Extract the (X, Y) coordinate from the center of the cell holding the provided text.  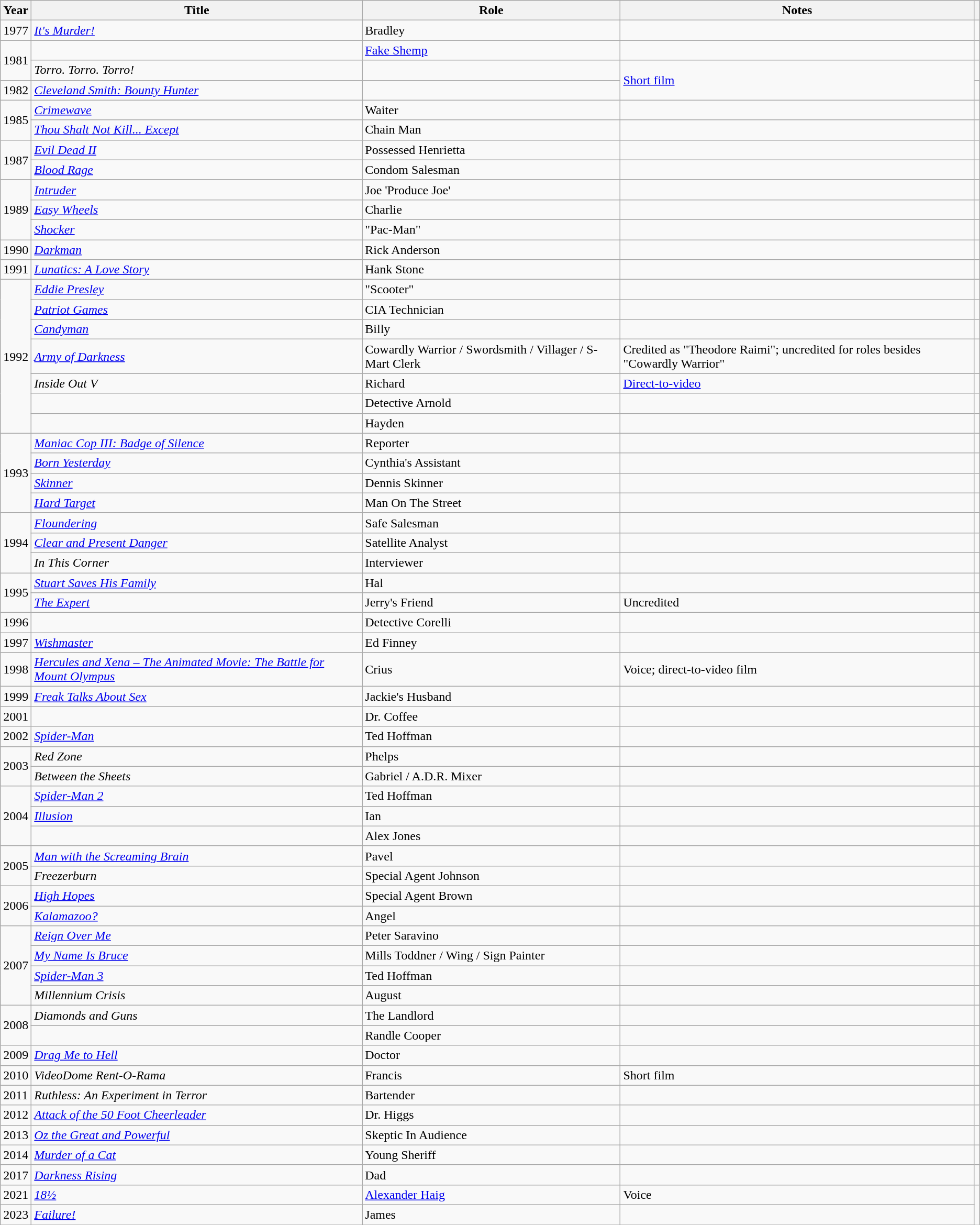
Phelps (491, 756)
1977 (16, 30)
2010 (16, 1075)
Inside Out V (197, 383)
Cowardly Warrior / Swordsmith / Villager / S-Mart Clerk (491, 356)
Possessed Henrietta (491, 150)
Notes (797, 10)
Blood Rage (197, 170)
1981 (16, 60)
Uncredited (797, 603)
1985 (16, 120)
1995 (16, 593)
Candyman (197, 329)
Millennium Crisis (197, 996)
VideoDome Rent-O-Rama (197, 1075)
2013 (16, 1135)
1993 (16, 473)
Wishmaster (197, 643)
CIA Technician (491, 310)
1996 (16, 623)
Floundering (197, 523)
Hercules and Xena – The Animated Movie: The Battle for Mount Olympus (197, 669)
Young Sheriff (491, 1155)
2011 (16, 1095)
Jerry's Friend (491, 603)
1999 (16, 697)
High Hopes (197, 896)
Special Agent Brown (491, 896)
Oz the Great and Powerful (197, 1135)
Lunatics: A Love Story (197, 270)
Dad (491, 1175)
Ed Finney (491, 643)
1987 (16, 160)
Between the Sheets (197, 776)
Darkman (197, 250)
Dr. Coffee (491, 716)
2009 (16, 1055)
Clear and Present Danger (197, 543)
Man On The Street (491, 503)
"Scooter" (491, 290)
Hayden (491, 423)
Reign Over Me (197, 936)
Spider-Man 3 (197, 976)
1991 (16, 270)
Safe Salesman (491, 523)
Alexander Haig (491, 1195)
Hal (491, 583)
It's Murder! (197, 30)
Army of Darkness (197, 356)
Patriot Games (197, 310)
Drag Me to Hell (197, 1055)
18½ (197, 1195)
Bartender (491, 1095)
Red Zone (197, 756)
Freezerburn (197, 876)
Randle Cooper (491, 1035)
Crius (491, 669)
Chain Man (491, 130)
Detective Arnold (491, 403)
James (491, 1215)
Waiter (491, 110)
Illusion (197, 816)
2003 (16, 766)
2012 (16, 1115)
Hard Target (197, 503)
Cleveland Smith: Bounty Hunter (197, 90)
Stuart Saves His Family (197, 583)
Torro. Torro. Torro! (197, 70)
1994 (16, 543)
Satellite Analyst (491, 543)
Rick Anderson (491, 250)
In This Corner (197, 562)
1990 (16, 250)
Special Agent Johnson (491, 876)
Darkness Rising (197, 1175)
Crimewave (197, 110)
Born Yesterday (197, 463)
1997 (16, 643)
Role (491, 10)
Jackie's Husband (491, 697)
Spider-Man 2 (197, 796)
Freak Talks About Sex (197, 697)
Intruder (197, 190)
Shocker (197, 229)
Easy Wheels (197, 209)
2021 (16, 1195)
Voice (797, 1195)
Man with the Screaming Brain (197, 856)
Detective Corelli (491, 623)
2005 (16, 866)
My Name Is Bruce (197, 956)
2008 (16, 1025)
Alex Jones (491, 836)
Pavel (491, 856)
2006 (16, 906)
Gabriel / A.D.R. Mixer (491, 776)
2017 (16, 1175)
Year (16, 10)
Reporter (491, 443)
Joe 'Produce Joe' (491, 190)
"Pac-Man" (491, 229)
Cynthia's Assistant (491, 463)
Skinner (197, 483)
Ruthless: An Experiment in Terror (197, 1095)
2001 (16, 716)
Thou Shalt Not Kill... Except (197, 130)
Richard (491, 383)
Dr. Higgs (491, 1115)
Skeptic In Audience (491, 1135)
Hank Stone (491, 270)
Dennis Skinner (491, 483)
Maniac Cop III: Badge of Silence (197, 443)
Condom Salesman (491, 170)
2023 (16, 1215)
Peter Saravino (491, 936)
Evil Dead II (197, 150)
2007 (16, 966)
1989 (16, 209)
2002 (16, 736)
Fake Shemp (491, 50)
1998 (16, 669)
Credited as "Theodore Raimi"; uncredited for roles besides "Cowardly Warrior" (797, 356)
Interviewer (491, 562)
2014 (16, 1155)
1992 (16, 356)
Billy (491, 329)
Title (197, 10)
Spider-Man (197, 736)
Angel (491, 916)
Direct-to-video (797, 383)
2004 (16, 816)
Voice; direct-to-video film (797, 669)
Failure! (197, 1215)
The Expert (197, 603)
Diamonds and Guns (197, 1016)
Doctor (491, 1055)
Attack of the 50 Foot Cheerleader (197, 1115)
1982 (16, 90)
Ian (491, 816)
Kalamazoo? (197, 916)
Bradley (491, 30)
August (491, 996)
The Landlord (491, 1016)
Charlie (491, 209)
Eddie Presley (197, 290)
Francis (491, 1075)
Mills Toddner / Wing / Sign Painter (491, 956)
Murder of a Cat (197, 1155)
